Locate the cell with the specified text and output its (X, Y) center coordinate. 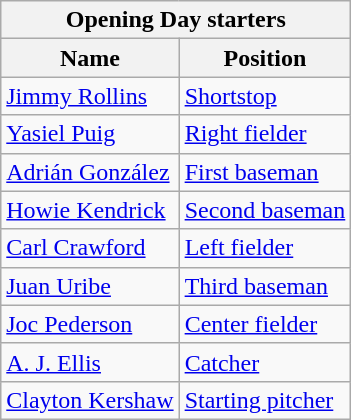
Name (90, 58)
Clayton Kershaw (90, 400)
Yasiel Puig (90, 134)
Opening Day starters (176, 20)
A. J. Ellis (90, 362)
Adrián González (90, 172)
Juan Uribe (90, 286)
Center fielder (265, 324)
Carl Crawford (90, 248)
Shortstop (265, 96)
Right fielder (265, 134)
Position (265, 58)
First baseman (265, 172)
Joc Pederson (90, 324)
Howie Kendrick (90, 210)
Starting pitcher (265, 400)
Third baseman (265, 286)
Left fielder (265, 248)
Jimmy Rollins (90, 96)
Second baseman (265, 210)
Catcher (265, 362)
